Return the [x, y] coordinate for the center point of the cell that contains the specified text.  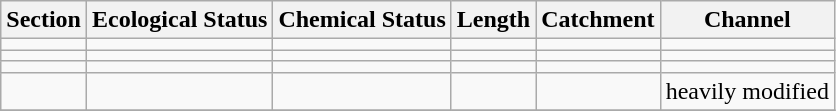
Catchment [598, 20]
Ecological Status [179, 20]
heavily modified [747, 91]
Chemical Status [362, 20]
Length [493, 20]
Channel [747, 20]
Section [44, 20]
